Capture the cell that displays the provided text and extract its (x, y) central coordinate. 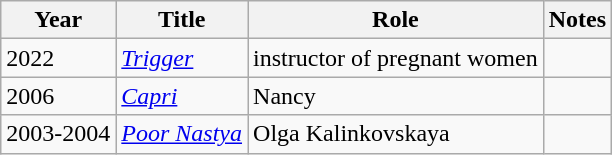
Year (58, 20)
Olga Kalinkovskaya (396, 134)
2022 (58, 58)
2006 (58, 96)
Trigger (182, 58)
Title (182, 20)
2003-2004 (58, 134)
instructor of pregnant women (396, 58)
Notes (577, 20)
Poor Nastya (182, 134)
Capri (182, 96)
Nancy (396, 96)
Role (396, 20)
